Pinpoint the cell where the given text exists, returning its (x, y) midpoint coordinate. 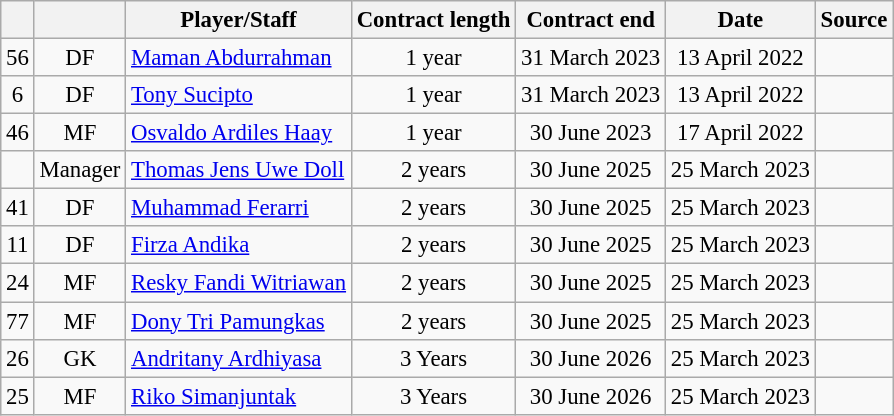
11 (18, 245)
Source (854, 20)
Riko Simanjuntak (239, 396)
Contract end (591, 20)
56 (18, 58)
Player/Staff (239, 20)
Osvaldo Ardiles Haay (239, 133)
Tony Sucipto (239, 95)
41 (18, 208)
Contract length (433, 20)
GK (80, 358)
Manager (80, 170)
30 June 2023 (591, 133)
77 (18, 321)
26 (18, 358)
Maman Abdurrahman (239, 58)
24 (18, 283)
Muhammad Ferarri (239, 208)
Date (741, 20)
25 (18, 396)
46 (18, 133)
Firza Andika (239, 245)
Dony Tri Pamungkas (239, 321)
Andritany Ardhiyasa (239, 358)
Resky Fandi Witriawan (239, 283)
17 April 2022 (741, 133)
6 (18, 95)
Thomas Jens Uwe Doll (239, 170)
